Output the [X, Y] coordinate of the center of the cell containing the given text.  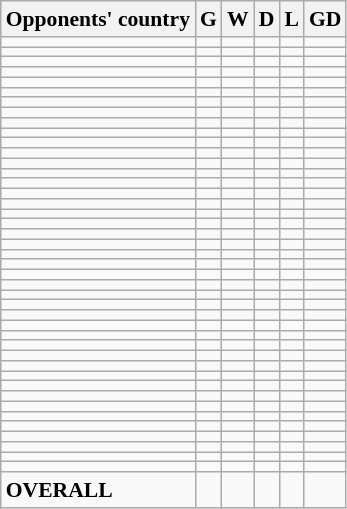
GD [326, 19]
L [292, 19]
D [267, 19]
G [208, 19]
W [238, 19]
Opponents' country [98, 19]
OVERALL [98, 490]
